From the cell containing the given text, extract its center point as (x, y) coordinate. 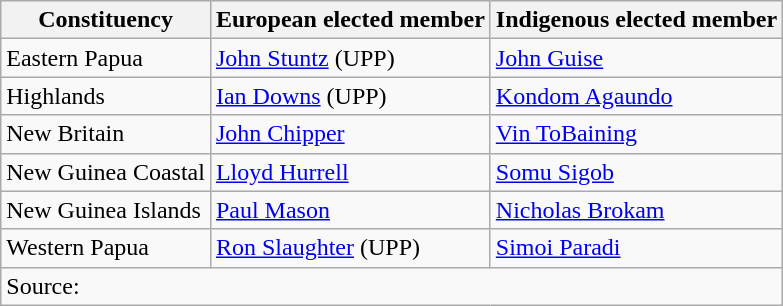
Ron Slaughter (UPP) (350, 248)
Simoi Paradi (636, 248)
Vin ToBaining (636, 134)
Somu Sigob (636, 172)
John Guise (636, 58)
European elected member (350, 20)
Constituency (106, 20)
Paul Mason (350, 210)
Lloyd Hurrell (350, 172)
Eastern Papua (106, 58)
John Chipper (350, 134)
Western Papua (106, 248)
Indigenous elected member (636, 20)
New Guinea Coastal (106, 172)
Highlands (106, 96)
New Guinea Islands (106, 210)
Source: (392, 286)
Ian Downs (UPP) (350, 96)
Nicholas Brokam (636, 210)
Kondom Agaundo (636, 96)
New Britain (106, 134)
John Stuntz (UPP) (350, 58)
